Find where the given text appears and provide that cell's center as [x, y] coordinate. 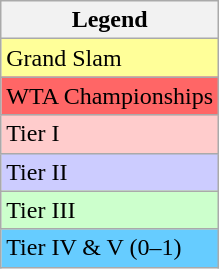
WTA Championships [110, 96]
Tier IV & V (0–1) [110, 248]
Tier I [110, 134]
Legend [110, 20]
Grand Slam [110, 58]
Tier III [110, 210]
Tier II [110, 172]
